Provide the (x, y) coordinate of the cell's center where the given text is located.  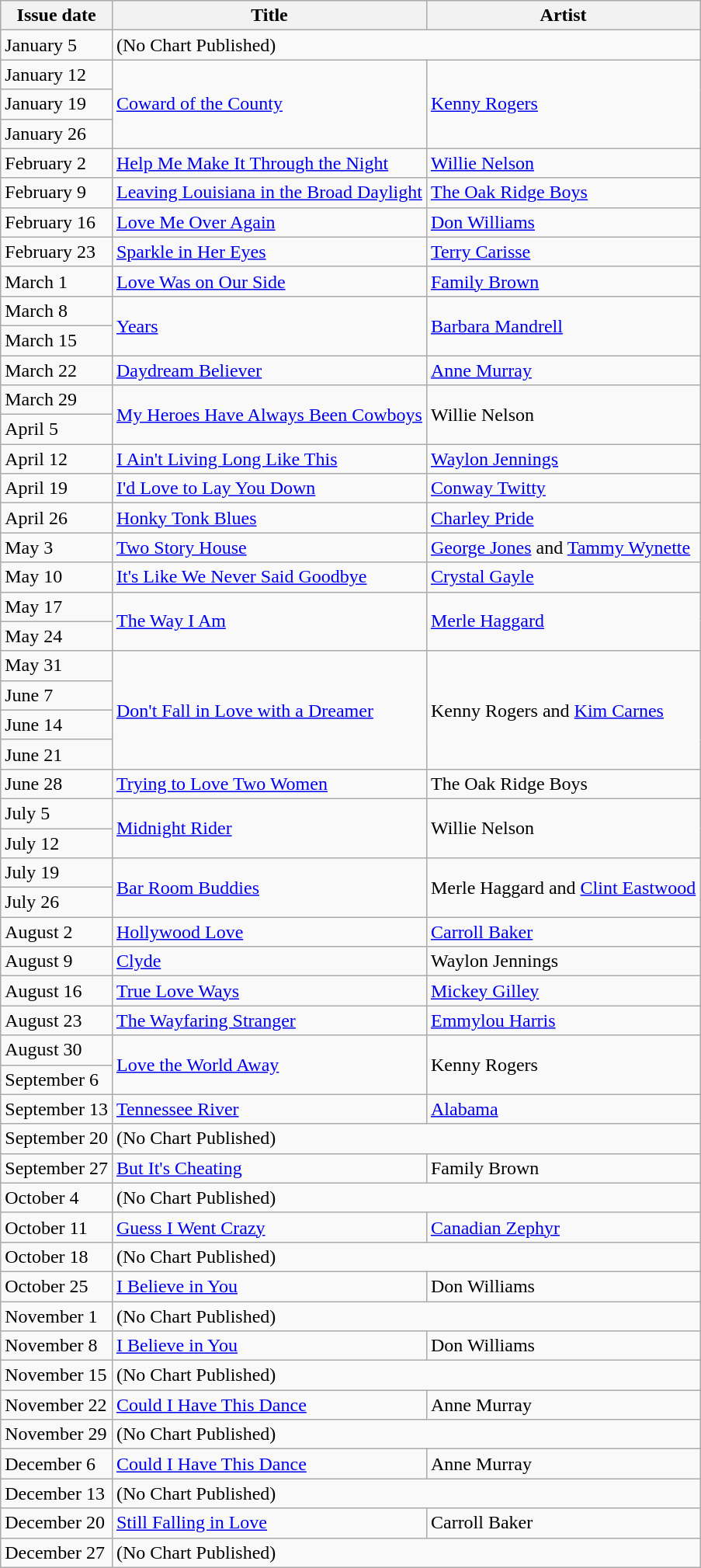
Daydream Believer (269, 370)
Merle Haggard (563, 621)
Leaving Louisiana in the Broad Daylight (269, 193)
August 23 (57, 1020)
December 27 (57, 1552)
April 12 (57, 459)
June 14 (57, 725)
February 9 (57, 193)
November 8 (57, 1346)
August 9 (57, 961)
True Love Ways (269, 991)
Trying to Love Two Women (269, 784)
Bar Room Buddies (269, 888)
March 15 (57, 340)
January 19 (57, 104)
August 2 (57, 932)
May 10 (57, 577)
April 5 (57, 429)
The Wayfaring Stranger (269, 1020)
November 29 (57, 1434)
May 17 (57, 607)
Tennessee River (269, 1109)
March 22 (57, 370)
May 3 (57, 548)
Terry Carisse (563, 252)
It's Like We Never Said Goodbye (269, 577)
Artist (563, 16)
October 11 (57, 1227)
Hollywood Love (269, 932)
June 7 (57, 695)
August 16 (57, 991)
Clyde (269, 961)
Crystal Gayle (563, 577)
Honky Tonk Blues (269, 518)
I Ain't Living Long Like This (269, 459)
Barbara Mandrell (563, 325)
October 18 (57, 1257)
December 6 (57, 1464)
July 26 (57, 902)
May 24 (57, 636)
Guess I Went Crazy (269, 1227)
Two Story House (269, 548)
December 20 (57, 1523)
November 22 (57, 1405)
March 29 (57, 400)
Love the World Away (269, 1065)
April 19 (57, 488)
The Way I Am (269, 621)
Still Falling in Love (269, 1523)
September 27 (57, 1168)
Kenny Rogers and Kim Carnes (563, 710)
August 30 (57, 1050)
I'd Love to Lay You Down (269, 488)
November 1 (57, 1316)
Midnight Rider (269, 828)
My Heroes Have Always Been Cowboys (269, 415)
September 13 (57, 1109)
February 23 (57, 252)
Emmylou Harris (563, 1020)
Coward of the County (269, 104)
Love Was on Our Side (269, 281)
January 12 (57, 75)
Issue date (57, 16)
Title (269, 16)
Merle Haggard and Clint Eastwood (563, 888)
October 4 (57, 1198)
December 13 (57, 1493)
George Jones and Tammy Wynette (563, 548)
Don't Fall in Love with a Dreamer (269, 710)
September 6 (57, 1080)
April 26 (57, 518)
Charley Pride (563, 518)
Love Me Over Again (269, 222)
Alabama (563, 1109)
June 28 (57, 784)
February 2 (57, 163)
March 8 (57, 311)
September 20 (57, 1139)
Conway Twitty (563, 488)
Years (269, 325)
February 16 (57, 222)
Sparkle in Her Eyes (269, 252)
March 1 (57, 281)
October 25 (57, 1286)
June 21 (57, 754)
January 5 (57, 45)
Mickey Gilley (563, 991)
July 19 (57, 873)
November 15 (57, 1375)
January 26 (57, 134)
Canadian Zephyr (563, 1227)
But It's Cheating (269, 1168)
May 31 (57, 666)
July 12 (57, 843)
July 5 (57, 813)
Help Me Make It Through the Night (269, 163)
